For the text-containing cell, return its midpoint in (X, Y) coordinate format. 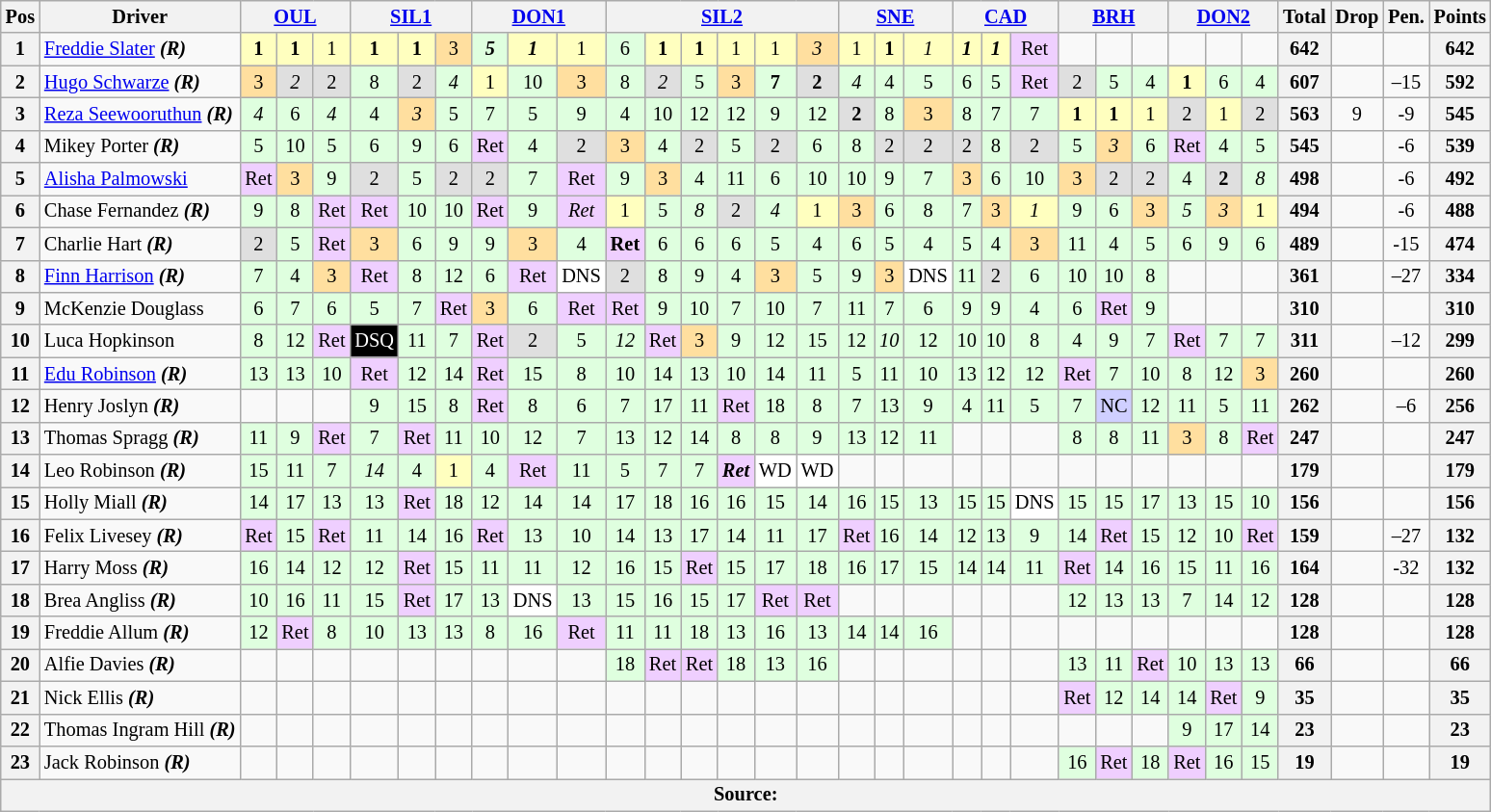
Charlie Hart (R) (140, 244)
498 (1304, 179)
OUL (295, 16)
592 (1460, 82)
494 (1304, 211)
–6 (1406, 406)
607 (1304, 82)
-15 (1406, 244)
Pos (20, 16)
–15 (1406, 82)
Pen. (1406, 16)
Thomas Ingram Hill (R) (140, 730)
Edu Robinson (R) (140, 374)
Jack Robinson (R) (140, 762)
539 (1460, 146)
Henry Joslyn (R) (140, 406)
Reza Seewooruthun (R) (140, 114)
Thomas Spragg (R) (140, 438)
262 (1304, 406)
311 (1304, 341)
Hugo Schwarze (R) (140, 82)
Drop (1358, 16)
Alfie Davies (R) (140, 665)
Holly Miall (R) (140, 503)
DON1 (539, 16)
21 (20, 697)
BRH (1113, 16)
McKenzie Douglass (140, 308)
Alisha Palmowski (140, 179)
Source: (745, 795)
334 (1460, 276)
-32 (1406, 567)
488 (1460, 211)
Mikey Porter (R) (140, 146)
SNE (895, 16)
SIL2 (722, 16)
Freddie Allum (R) (140, 633)
492 (1460, 179)
22 (20, 730)
256 (1460, 406)
Total (1304, 16)
Nick Ellis (R) (140, 697)
20 (20, 665)
361 (1304, 276)
Felix Livesey (R) (140, 536)
Freddie Slater (R) (140, 49)
299 (1460, 341)
159 (1304, 536)
474 (1460, 244)
Harry Moss (R) (140, 567)
489 (1304, 244)
DON2 (1223, 16)
Brea Angliss (R) (140, 600)
Leo Robinson (R) (140, 471)
Driver (140, 16)
Chase Fernandez (R) (140, 211)
-9 (1406, 114)
NC (1113, 406)
563 (1304, 114)
164 (1304, 567)
SIL1 (410, 16)
Points (1460, 16)
Finn Harrison (R) (140, 276)
DSQ (374, 341)
Luca Hopkinson (140, 341)
CAD (1006, 16)
–12 (1406, 341)
